Output the [X, Y] coordinate of the center of the cell containing the given text.  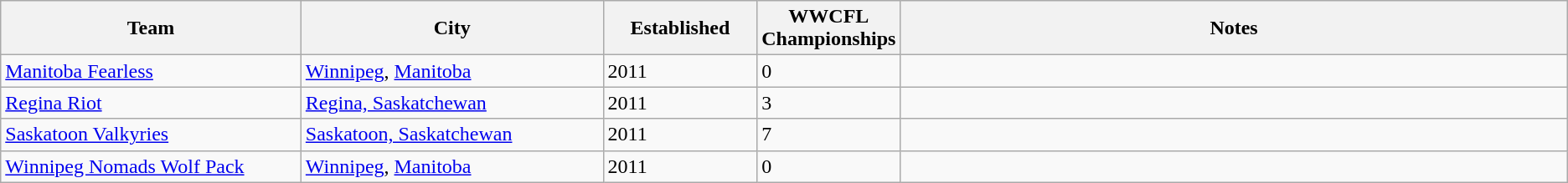
3 [829, 103]
City [452, 28]
Team [151, 28]
Regina Riot [151, 103]
Saskatoon, Saskatchewan [452, 135]
Winnipeg Nomads Wolf Pack [151, 166]
Saskatoon Valkyries [151, 135]
WWCFL Championships [829, 28]
Established [680, 28]
Regina, Saskatchewan [452, 103]
Notes [1234, 28]
Manitoba Fearless [151, 71]
7 [829, 135]
